Return the (X, Y) coordinate for the center point of the cell that contains the specified text.  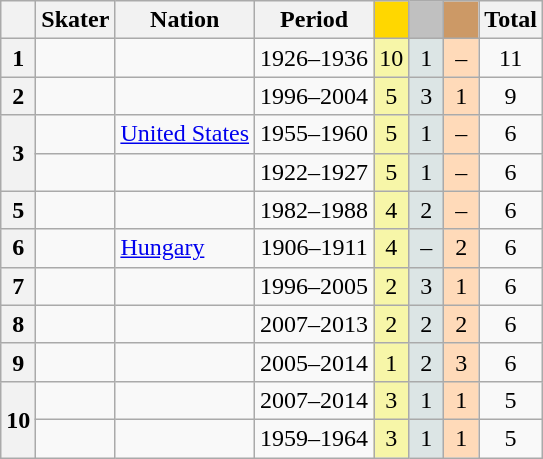
2007–2014 (314, 400)
1959–1964 (314, 438)
1996–2005 (314, 286)
1955–1960 (314, 134)
Nation (185, 20)
United States (185, 134)
1922–1927 (314, 172)
Total (511, 20)
1906–1911 (314, 248)
Hungary (185, 248)
2005–2014 (314, 362)
11 (511, 58)
8 (18, 324)
1926–1936 (314, 58)
Skater (76, 20)
1996–2004 (314, 96)
1982–1988 (314, 210)
7 (18, 286)
2007–2013 (314, 324)
Period (314, 20)
